Return the (X, Y) coordinate for the center point of the cell that contains the specified text.  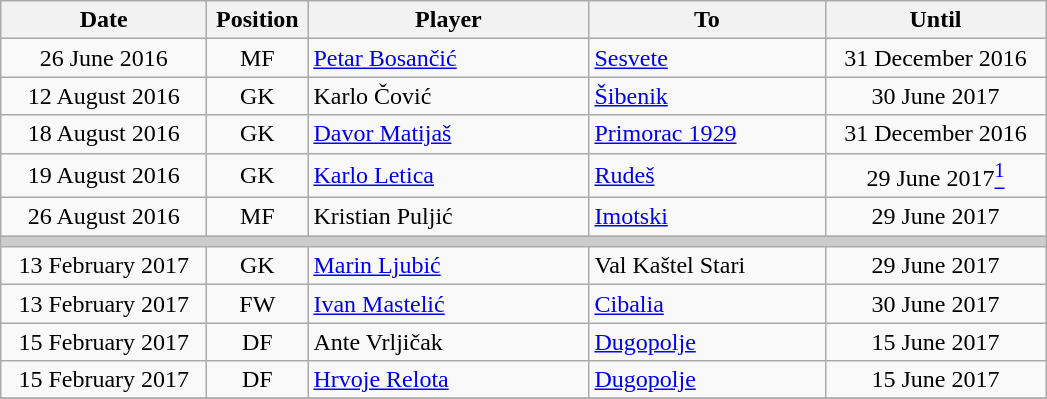
19 August 2016 (104, 176)
Ivan Mastelić (448, 304)
Kristian Puljić (448, 217)
Davor Matijaš (448, 134)
Until (936, 20)
Hrvoje Relota (448, 380)
Karlo Letica (448, 176)
Sesvete (707, 58)
Player (448, 20)
29 June 20171 (936, 176)
FW (258, 304)
Šibenik (707, 96)
To (707, 20)
Karlo Čović (448, 96)
26 June 2016 (104, 58)
Imotski (707, 217)
Marin Ljubić (448, 266)
18 August 2016 (104, 134)
Position (258, 20)
Petar Bosančić (448, 58)
Primorac 1929 (707, 134)
Rudeš (707, 176)
Date (104, 20)
12 August 2016 (104, 96)
26 August 2016 (104, 217)
Val Kaštel Stari (707, 266)
Ante Vrljičak (448, 342)
Cibalia (707, 304)
